From the cell containing the given text, extract its center point as [x, y] coordinate. 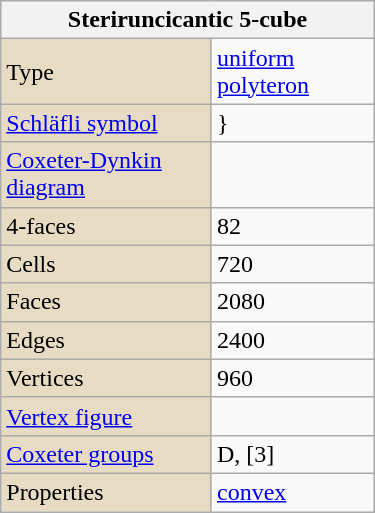
2080 [292, 302]
960 [292, 378]
convex [292, 492]
D, [3] [292, 454]
Vertices [106, 378]
} [292, 123]
Type [106, 72]
720 [292, 264]
82 [292, 226]
Vertex figure [106, 416]
Properties [106, 492]
Schläfli symbol [106, 123]
uniform polyteron [292, 72]
Cells [106, 264]
Coxeter-Dynkin diagram [106, 174]
Steriruncicantic 5-cube [188, 20]
4-faces [106, 226]
Coxeter groups [106, 454]
Faces [106, 302]
2400 [292, 340]
Edges [106, 340]
